Determine the (X, Y) coordinate at the center of the cell enclosing the given text.  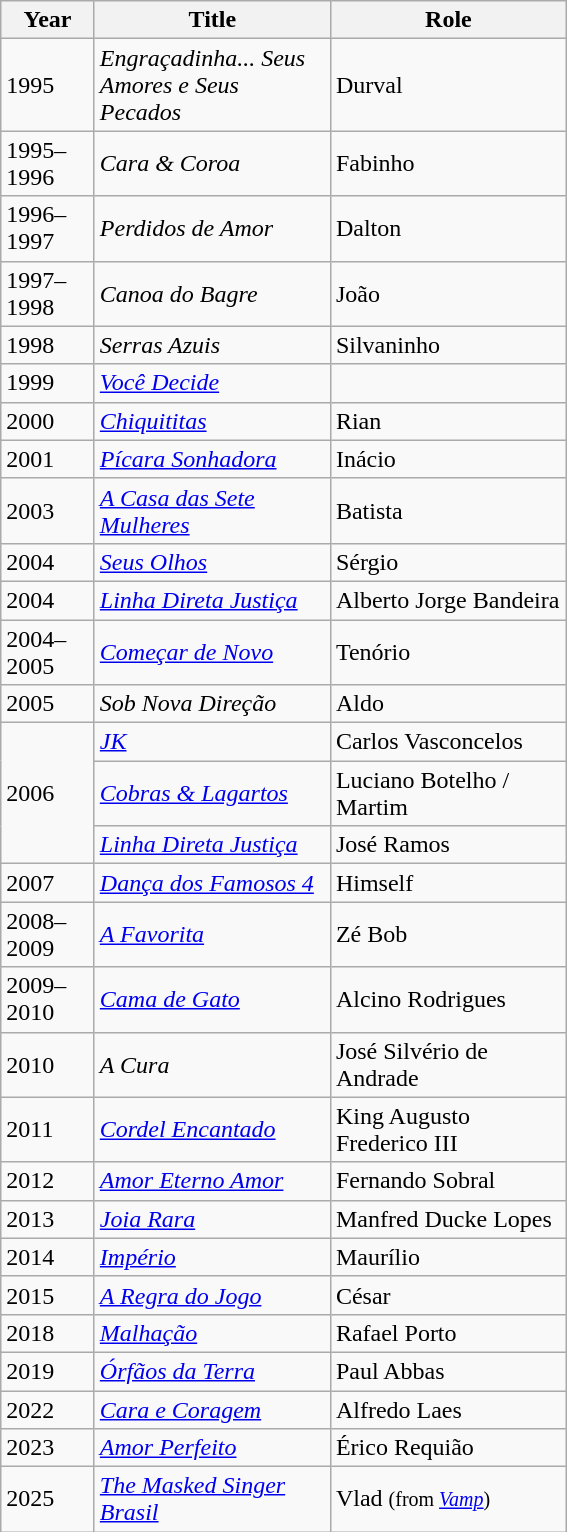
Batista (448, 510)
Dalton (448, 228)
Cordel Encantado (212, 1130)
2003 (48, 510)
Year (48, 20)
Silvaninho (448, 345)
Alberto Jorge Bandeira (448, 600)
César (448, 1295)
Alcino Rodrigues (448, 1000)
Rian (448, 421)
Maurílio (448, 1257)
JK (212, 742)
Alfredo Laes (448, 1409)
Seus Olhos (212, 562)
A Cura (212, 1064)
2013 (48, 1219)
Canoa do Bagre (212, 294)
2008–2009 (48, 934)
2018 (48, 1333)
Começar de Novo (212, 652)
Fabinho (448, 164)
José Ramos (448, 845)
Carlos Vasconcelos (448, 742)
2023 (48, 1448)
Império (212, 1257)
A Casa das Sete Mulheres (212, 510)
A Favorita (212, 934)
2010 (48, 1064)
1999 (48, 383)
Role (448, 20)
1996–1997 (48, 228)
Himself (448, 883)
Malhação (212, 1333)
Cara & Coroa (212, 164)
2009–2010 (48, 1000)
Cama de Gato (212, 1000)
João (448, 294)
Vlad (from Vamp) (448, 1500)
2007 (48, 883)
2006 (48, 794)
Amor Perfeito (212, 1448)
José Silvério de Andrade (448, 1064)
Engraçadinha... Seus Amores e Seus Pecados (212, 85)
1998 (48, 345)
Title (212, 20)
Tenório (448, 652)
Sérgio (448, 562)
Durval (448, 85)
Joia Rara (212, 1219)
1995–1996 (48, 164)
Érico Requião (448, 1448)
2011 (48, 1130)
2004–2005 (48, 652)
Rafael Porto (448, 1333)
Órfãos da Terra (212, 1371)
A Regra do Jogo (212, 1295)
King Augusto Frederico III (448, 1130)
2015 (48, 1295)
2022 (48, 1409)
2019 (48, 1371)
1997–1998 (48, 294)
2005 (48, 704)
2000 (48, 421)
2001 (48, 459)
Amor Eterno Amor (212, 1181)
Cara e Coragem (212, 1409)
Cobras & Lagartos (212, 794)
Aldo (448, 704)
Paul Abbas (448, 1371)
2012 (48, 1181)
2014 (48, 1257)
Pícara Sonhadora (212, 459)
Você Decide (212, 383)
Serras Azuis (212, 345)
Inácio (448, 459)
Perdidos de Amor (212, 228)
Sob Nova Direção (212, 704)
Luciano Botelho / Martim (448, 794)
2025 (48, 1500)
Fernando Sobral (448, 1181)
Manfred Ducke Lopes (448, 1219)
The Masked Singer Brasil (212, 1500)
Zé Bob (448, 934)
Chiquititas (212, 421)
1995 (48, 85)
Dança dos Famosos 4 (212, 883)
